Find where the given text appears and provide that cell's center as [x, y] coordinate. 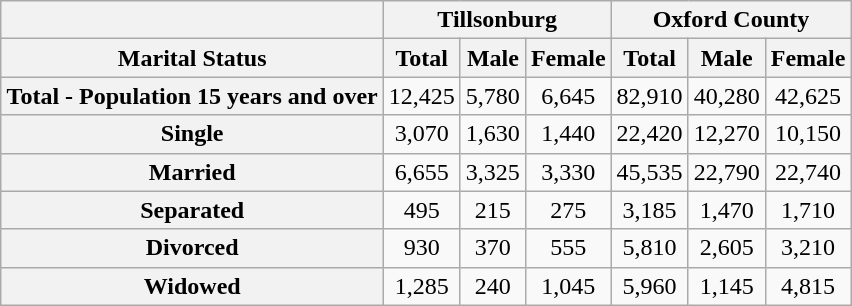
5,780 [492, 96]
Divorced [192, 248]
22,740 [808, 172]
215 [492, 210]
22,420 [650, 134]
3,330 [568, 172]
Tillsonburg [497, 20]
Single [192, 134]
5,960 [650, 286]
495 [422, 210]
4,815 [808, 286]
45,535 [650, 172]
1,710 [808, 210]
275 [568, 210]
1,440 [568, 134]
930 [422, 248]
240 [492, 286]
1,285 [422, 286]
42,625 [808, 96]
3,325 [492, 172]
3,210 [808, 248]
40,280 [726, 96]
6,645 [568, 96]
Oxford County [731, 20]
22,790 [726, 172]
1,630 [492, 134]
3,070 [422, 134]
82,910 [650, 96]
5,810 [650, 248]
12,425 [422, 96]
6,655 [422, 172]
555 [568, 248]
3,185 [650, 210]
Total - Population 15 years and over [192, 96]
1,045 [568, 286]
370 [492, 248]
Married [192, 172]
Marital Status [192, 58]
12,270 [726, 134]
Widowed [192, 286]
1,470 [726, 210]
1,145 [726, 286]
2,605 [726, 248]
Separated [192, 210]
10,150 [808, 134]
